Identify which cell holds the provided text, then report its (X, Y) central coordinate. 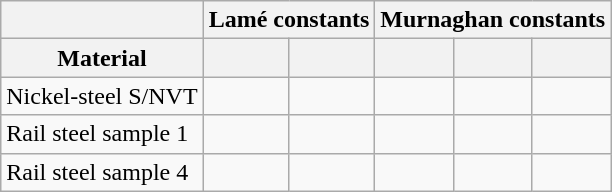
Murnaghan constants (493, 20)
Rail steel sample 1 (102, 134)
Rail steel sample 4 (102, 172)
Lamé constants (289, 20)
Nickel-steel S/NVT (102, 96)
Material (102, 58)
